Detect which cell encompasses the target text, then output its [X, Y] center coordinate. 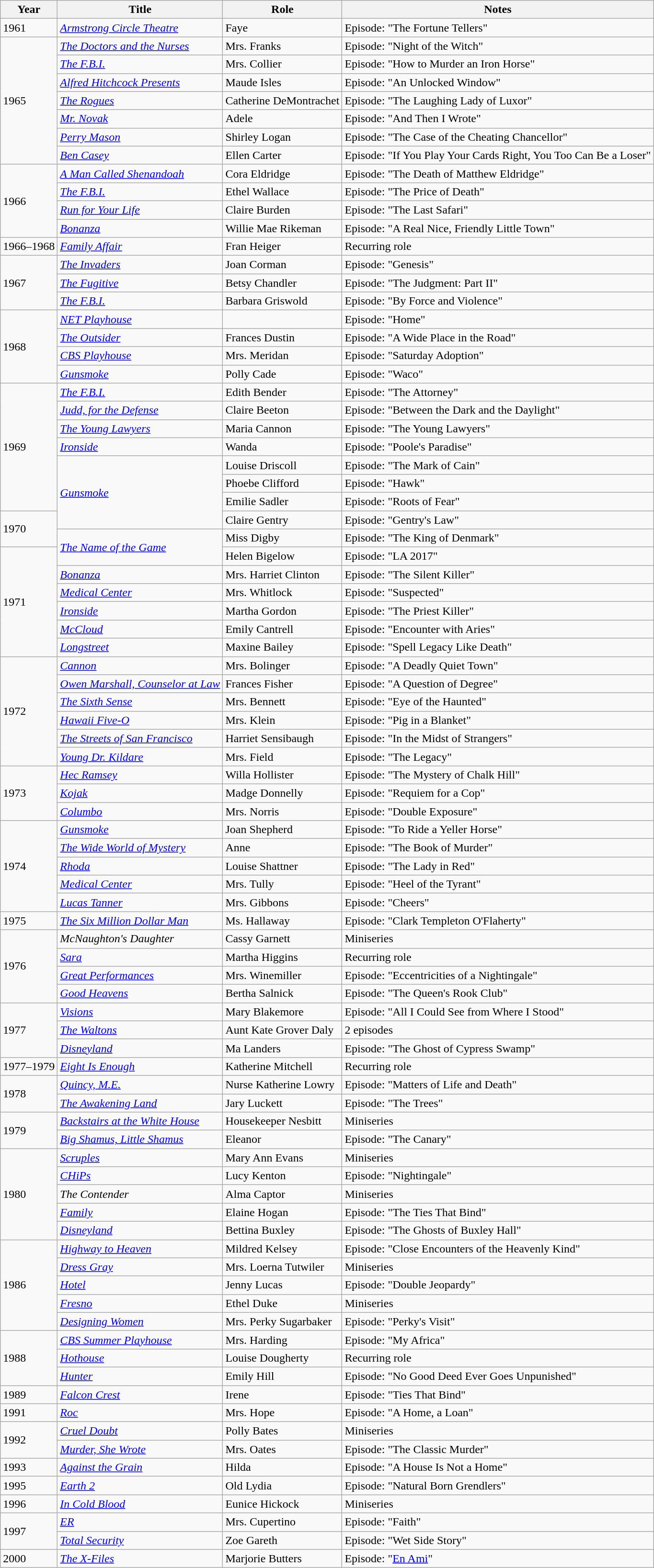
Episode: "Gentry's Law" [498, 519]
Mrs. Bennett [283, 702]
Nurse Katherine Lowry [283, 1084]
Episode: "The Silent Killer" [498, 575]
1961 [29, 28]
Emilie Sadler [283, 501]
Episode: "By Force and Violence" [498, 301]
Episode: "The Laughing Lady of Luxor" [498, 101]
1980 [29, 1194]
Louise Shattner [283, 866]
Elaine Hogan [283, 1212]
Episode: "The Priest Killer" [498, 611]
The Waltons [140, 1030]
Episode: "The King of Denmark" [498, 538]
Episode: "A Real Nice, Friendly Little Town" [498, 228]
1978 [29, 1094]
Episode: "How to Murder an Iron Horse" [498, 64]
1989 [29, 1395]
Adele [283, 119]
1992 [29, 1440]
Episode: "LA 2017" [498, 556]
Episode: "The Canary" [498, 1139]
Eight Is Enough [140, 1066]
McCloud [140, 629]
Episode: "Eccentricities of a Nightingale" [498, 975]
Housekeeper Nesbitt [283, 1121]
Harriet Sensibaugh [283, 738]
1975 [29, 921]
1996 [29, 1504]
Claire Beeton [283, 410]
Falcon Crest [140, 1395]
Bettina Buxley [283, 1230]
Faye [283, 28]
Great Performances [140, 975]
1986 [29, 1285]
Mrs. Harding [283, 1340]
1976 [29, 966]
Episode: "A Deadly Quiet Town" [498, 666]
Betsy Chandler [283, 283]
Mrs. Oates [283, 1449]
Mrs. Gibbons [283, 902]
Episode: "All I Could See from Where I Stood" [498, 1012]
Kojak [140, 793]
Joan Shepherd [283, 830]
Miss Digby [283, 538]
Episode: "The Mark of Cain" [498, 465]
1993 [29, 1467]
1977–1979 [29, 1066]
Polly Bates [283, 1431]
Ma Landers [283, 1048]
The Young Lawyers [140, 429]
Mrs. Cupertino [283, 1522]
Episode: "Double Jeopardy" [498, 1285]
Episode: "If You Play Your Cards Right, You Too Can Be a Loser" [498, 155]
Louise Driscoll [283, 465]
Scruples [140, 1158]
The Sixth Sense [140, 702]
Wanda [283, 447]
Episode: "Spell Legacy Like Death" [498, 647]
Willie Mae Rikeman [283, 228]
Maxine Bailey [283, 647]
Episode: "A Wide Place in the Road" [498, 338]
Frances Fisher [283, 684]
Episode: "The Lady in Red" [498, 866]
The Name of the Game [140, 547]
Polly Cade [283, 374]
The Contender [140, 1194]
Episode: "The Classic Murder" [498, 1449]
Mrs. Winemiller [283, 975]
Episode: "Between the Dark and the Daylight" [498, 410]
Episode: "Genesis" [498, 265]
Helen Bigelow [283, 556]
Episode: "Wet Side Story" [498, 1540]
Episode: "Eye of the Haunted" [498, 702]
1965 [29, 101]
Jenny Lucas [283, 1285]
Episode: "In the Midst of Strangers" [498, 738]
The Invaders [140, 265]
Family [140, 1212]
Episode: "The Mystery of Chalk Hill" [498, 775]
Role [283, 10]
Young Dr. Kildare [140, 756]
Episode: "Cheers" [498, 902]
Irene [283, 1395]
Episode: "No Good Deed Ever Goes Unpunished" [498, 1376]
Mrs. Whitlock [283, 593]
Episode: "En Ami" [498, 1558]
Mary Blakemore [283, 1012]
Mrs. Tully [283, 884]
McNaughton's Daughter [140, 939]
Cassy Garnett [283, 939]
Episode: "An Unlocked Window" [498, 82]
The Awakening Land [140, 1103]
Cannon [140, 666]
Visions [140, 1012]
Episode: "Double Exposure" [498, 812]
CBS Playhouse [140, 356]
Episode: "And Then I Wrote" [498, 119]
1974 [29, 866]
Episode: "The Ghost of Cypress Swamp" [498, 1048]
Episode: "The Ghosts of Buxley Hall" [498, 1230]
Dress Gray [140, 1267]
Run for Your Life [140, 210]
Against the Grain [140, 1467]
Episode: "Saturday Adoption" [498, 356]
Barbara Griswold [283, 301]
1995 [29, 1486]
Claire Burden [283, 210]
Sara [140, 957]
Murder, She Wrote [140, 1449]
Mrs. Meridan [283, 356]
Hawaii Five-O [140, 720]
Ellen Carter [283, 155]
Katherine Mitchell [283, 1066]
Episode: "Waco" [498, 374]
Mrs. Klein [283, 720]
Episode: "My Africa" [498, 1340]
Willa Hollister [283, 775]
Frances Dustin [283, 338]
Hec Ramsey [140, 775]
Mildred Kelsey [283, 1249]
Lucy Kenton [283, 1176]
1966–1968 [29, 247]
Episode: "The Judgment: Part II" [498, 283]
Fran Heiger [283, 247]
1979 [29, 1130]
1966 [29, 201]
Mrs. Loerna Tutwiler [283, 1267]
Mrs. Collier [283, 64]
The Wide World of Mystery [140, 848]
Episode: "The Last Safari" [498, 210]
Episode: "The Case of the Cheating Chancellor" [498, 137]
The Six Million Dollar Man [140, 921]
Hothouse [140, 1358]
Maude Isles [283, 82]
Edith Bender [283, 392]
Alfred Hitchcock Presents [140, 82]
1969 [29, 447]
Earth 2 [140, 1486]
Bertha Salnick [283, 993]
Episode: "Natural Born Grendlers" [498, 1486]
1967 [29, 283]
Episode: "Ties That Bind" [498, 1395]
ER [140, 1522]
Episode: "Pig in a Blanket" [498, 720]
1988 [29, 1358]
Big Shamus, Little Shamus [140, 1139]
Designing Women [140, 1321]
Judd, for the Defense [140, 410]
Quincy, M.E. [140, 1084]
Episode: "Home" [498, 319]
Episode: "The Ties That Bind" [498, 1212]
Roc [140, 1413]
Episode: "Perky's Visit" [498, 1321]
Mr. Novak [140, 119]
Madge Donnelly [283, 793]
Martha Gordon [283, 611]
Owen Marshall, Counselor at Law [140, 684]
Ethel Wallace [283, 192]
Fresno [140, 1303]
Jary Luckett [283, 1103]
Armstrong Circle Theatre [140, 28]
Cruel Doubt [140, 1431]
Episode: "Poole's Paradise" [498, 447]
Mrs. Norris [283, 812]
Episode: "The Queen's Rook Club" [498, 993]
Episode: "Roots of Fear" [498, 501]
Aunt Kate Grover Daly [283, 1030]
Ethel Duke [283, 1303]
Hunter [140, 1376]
The Fugitive [140, 283]
The X-Files [140, 1558]
Episode: "A Home, a Loan" [498, 1413]
Notes [498, 10]
Episode: "The Death of Matthew Eldridge" [498, 173]
Marjorie Butters [283, 1558]
Martha Higgins [283, 957]
Mrs. Perky Sugarbaker [283, 1321]
Episode: "Night of the Witch" [498, 46]
Episode: "Matters of Life and Death" [498, 1084]
Episode: "Suspected" [498, 593]
Emily Cantrell [283, 629]
CBS Summer Playhouse [140, 1340]
1970 [29, 529]
Phoebe Clifford [283, 483]
Episode: "Nightingale" [498, 1176]
Ben Casey [140, 155]
Good Heavens [140, 993]
Mary Ann Evans [283, 1158]
Backstairs at the White House [140, 1121]
Episode: "To Ride a Yeller Horse" [498, 830]
Catherine DeMontrachet [283, 101]
Hilda [283, 1467]
CHiPs [140, 1176]
Episode: "Requiem for a Cop" [498, 793]
Zoe Gareth [283, 1540]
Perry Mason [140, 137]
Episode: "A Question of Degree" [498, 684]
Episode: "A House Is Not a Home" [498, 1467]
Old Lydia [283, 1486]
The Streets of San Francisco [140, 738]
Shirley Logan [283, 137]
The Outsider [140, 338]
Highway to Heaven [140, 1249]
1973 [29, 793]
Lucas Tanner [140, 902]
2000 [29, 1558]
Longstreet [140, 647]
Louise Dougherty [283, 1358]
Year [29, 10]
Episode: "Clark Templeton O'Flaherty" [498, 921]
Mrs. Franks [283, 46]
Joan Corman [283, 265]
In Cold Blood [140, 1504]
1991 [29, 1413]
Mrs. Field [283, 756]
1972 [29, 711]
Episode: "The Attorney" [498, 392]
The Rogues [140, 101]
Eleanor [283, 1139]
Title [140, 10]
Columbo [140, 812]
1968 [29, 347]
Episode: "Faith" [498, 1522]
Hotel [140, 1285]
The Doctors and the Nurses [140, 46]
Mrs. Bolinger [283, 666]
2 episodes [498, 1030]
Episode: "The Price of Death" [498, 192]
Cora Eldridge [283, 173]
Mrs. Hope [283, 1413]
Episode: "Heel of the Tyrant" [498, 884]
Episode: "The Young Lawyers" [498, 429]
Maria Cannon [283, 429]
Claire Gentry [283, 519]
Episode: "Encounter with Aries" [498, 629]
1997 [29, 1531]
Mrs. Harriet Clinton [283, 575]
Episode: "The Legacy" [498, 756]
Alma Captor [283, 1194]
Ms. Hallaway [283, 921]
NET Playhouse [140, 319]
Episode: "The Trees" [498, 1103]
Eunice Hickock [283, 1504]
Rhoda [140, 866]
Episode: "The Fortune Tellers" [498, 28]
Total Security [140, 1540]
Anne [283, 848]
Episode: "The Book of Murder" [498, 848]
Family Affair [140, 247]
1971 [29, 602]
Emily Hill [283, 1376]
Episode: "Close Encounters of the Heavenly Kind" [498, 1249]
Episode: "Hawk" [498, 483]
1977 [29, 1030]
A Man Called Shenandoah [140, 173]
